Determine the (X, Y) coordinate at the center of the cell enclosing the given text.  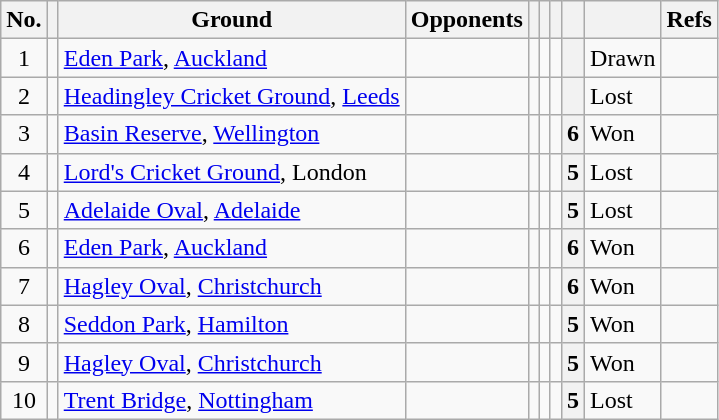
Lord's Cricket Ground, London (232, 172)
3 (24, 134)
No. (24, 20)
Drawn (623, 58)
Trent Bridge, Nottingham (232, 400)
4 (24, 172)
7 (24, 286)
Ground (232, 20)
Basin Reserve, Wellington (232, 134)
Headingley Cricket Ground, Leeds (232, 96)
2 (24, 96)
Opponents (466, 20)
Seddon Park, Hamilton (232, 324)
Refs (689, 20)
1 (24, 58)
9 (24, 362)
Adelaide Oval, Adelaide (232, 210)
10 (24, 400)
8 (24, 324)
